Extract the (X, Y) coordinate from the center of the cell holding the provided text.  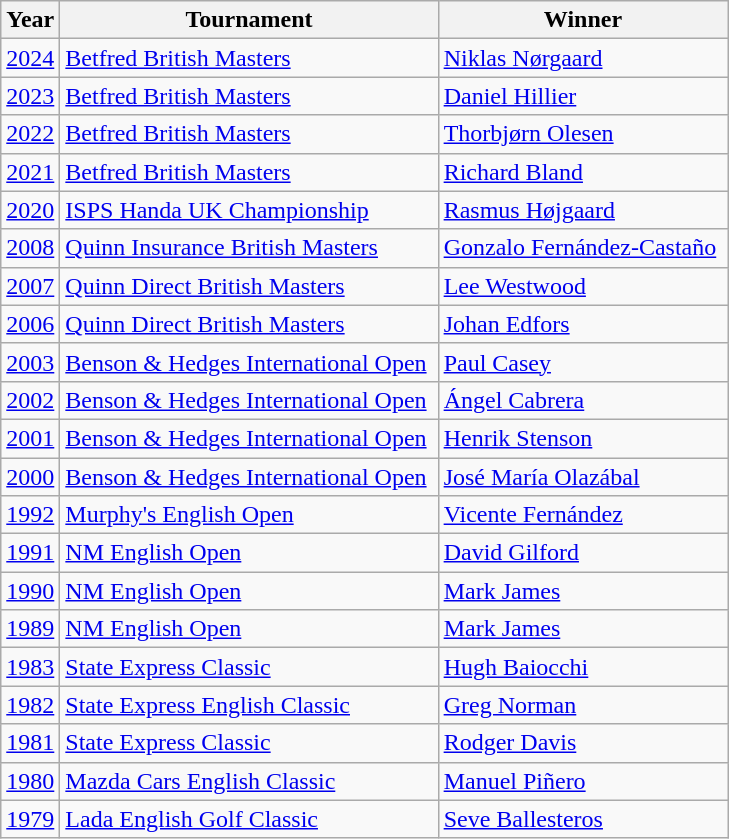
Johan Edfors (583, 324)
Rasmus Højgaard (583, 210)
Richard Bland (583, 172)
ISPS Handa UK Championship (249, 210)
Gonzalo Fernández-Castaño (583, 248)
2023 (30, 96)
2021 (30, 172)
2003 (30, 362)
Quinn Insurance British Masters (249, 248)
Daniel Hillier (583, 96)
1980 (30, 781)
Year (30, 20)
1992 (30, 515)
2008 (30, 248)
Lee Westwood (583, 286)
1989 (30, 629)
1979 (30, 819)
2020 (30, 210)
2024 (30, 58)
1982 (30, 705)
2000 (30, 477)
Vicente Fernández (583, 515)
1990 (30, 591)
Murphy's English Open (249, 515)
José María Olazábal (583, 477)
2006 (30, 324)
Lada English Golf Classic (249, 819)
2007 (30, 286)
Winner (583, 20)
Rodger Davis (583, 743)
1983 (30, 667)
State Express English Classic (249, 705)
Henrik Stenson (583, 438)
1991 (30, 553)
2002 (30, 400)
Mazda Cars English Classic (249, 781)
Tournament (249, 20)
Paul Casey (583, 362)
2001 (30, 438)
Seve Ballesteros (583, 819)
Hugh Baiocchi (583, 667)
Thorbjørn Olesen (583, 134)
1981 (30, 743)
Ángel Cabrera (583, 400)
David Gilford (583, 553)
Manuel Piñero (583, 781)
Niklas Nørgaard (583, 58)
2022 (30, 134)
Greg Norman (583, 705)
